Determine the [x, y] coordinate at the center of the cell enclosing the given text.  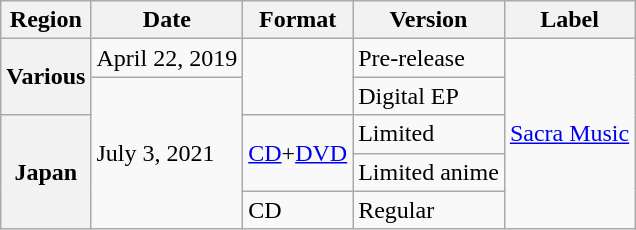
Various [46, 77]
July 3, 2021 [167, 153]
Limited [429, 134]
CD+DVD [298, 153]
CD [298, 210]
Date [167, 20]
April 22, 2019 [167, 58]
Limited anime [429, 172]
Regular [429, 210]
Region [46, 20]
Pre-release [429, 58]
Digital EP [429, 96]
Label [569, 20]
Version [429, 20]
Japan [46, 172]
Sacra Music [569, 134]
Format [298, 20]
